From the cell containing the given text, extract its center point as [X, Y] coordinate. 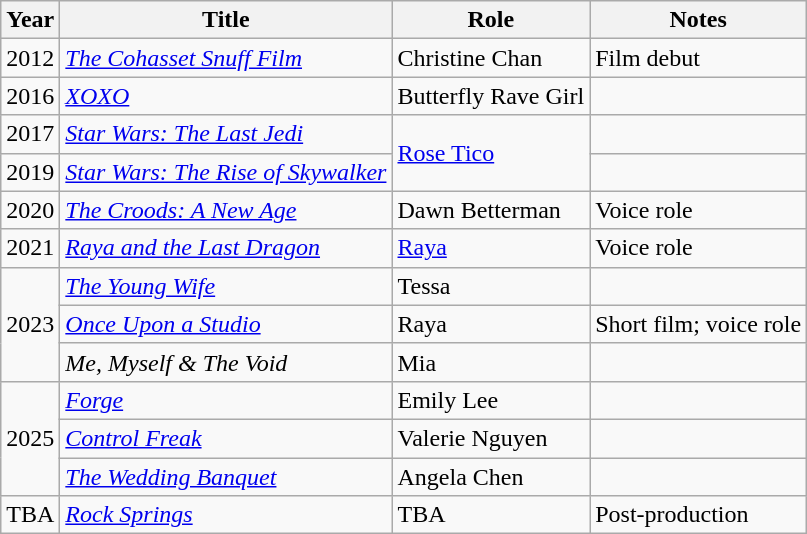
Raya and the Last Dragon [226, 248]
Once Upon a Studio [226, 324]
XOXO [226, 96]
Forge [226, 400]
Emily Lee [491, 400]
2019 [30, 172]
Notes [698, 20]
Rock Springs [226, 515]
2023 [30, 324]
Me, Myself & The Void [226, 362]
Year [30, 20]
The Wedding Banquet [226, 477]
Star Wars: The Rise of Skywalker [226, 172]
2021 [30, 248]
Title [226, 20]
Christine Chan [491, 58]
Valerie Nguyen [491, 438]
The Croods: A New Age [226, 210]
Film debut [698, 58]
Short film; voice role [698, 324]
2012 [30, 58]
Mia [491, 362]
Dawn Betterman [491, 210]
2020 [30, 210]
Butterfly Rave Girl [491, 96]
2017 [30, 134]
Angela Chen [491, 477]
Rose Tico [491, 153]
Tessa [491, 286]
The Cohasset Snuff Film [226, 58]
2025 [30, 438]
Star Wars: The Last Jedi [226, 134]
Control Freak [226, 438]
Post-production [698, 515]
Role [491, 20]
2016 [30, 96]
The Young Wife [226, 286]
